Scan for the cell matching the given text and deliver its (x, y) coordinate at center. 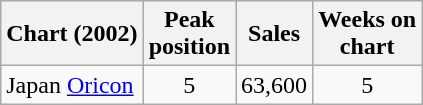
Chart (2002) (72, 34)
Sales (274, 34)
Japan Oricon (72, 85)
Weeks onchart (368, 34)
63,600 (274, 85)
Peakposition (189, 34)
